Search for the cell housing the specified text and yield its [X, Y] center coordinate. 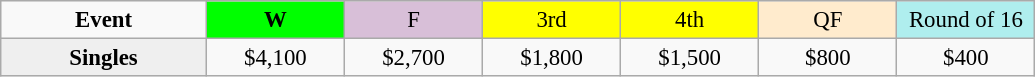
F [413, 20]
W [275, 20]
$1,800 [552, 58]
$400 [966, 58]
4th [690, 20]
$2,700 [413, 58]
Singles [104, 58]
$4,100 [275, 58]
3rd [552, 20]
Event [104, 20]
$1,500 [690, 58]
QF [828, 20]
Round of 16 [966, 20]
$800 [828, 58]
